Identify which cell holds the provided text, then report its [X, Y] central coordinate. 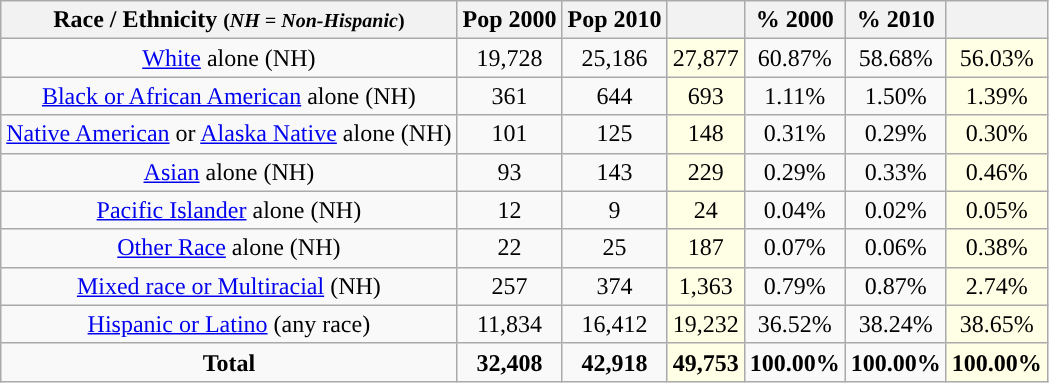
60.87% [794, 58]
1.39% [996, 96]
0.30% [996, 134]
49,753 [706, 362]
9 [614, 210]
19,728 [510, 58]
Race / Ethnicity (NH = Non-Hispanic) [229, 20]
% 2010 [896, 20]
22 [510, 248]
125 [614, 134]
Black or African American alone (NH) [229, 96]
229 [706, 172]
38.24% [896, 324]
58.68% [896, 58]
0.31% [794, 134]
1.50% [896, 96]
25 [614, 248]
0.05% [996, 210]
42,918 [614, 362]
0.38% [996, 248]
Asian alone (NH) [229, 172]
12 [510, 210]
257 [510, 286]
24 [706, 210]
0.02% [896, 210]
0.07% [794, 248]
644 [614, 96]
361 [510, 96]
693 [706, 96]
36.52% [794, 324]
16,412 [614, 324]
Pacific Islander alone (NH) [229, 210]
101 [510, 134]
25,186 [614, 58]
27,877 [706, 58]
Pop 2010 [614, 20]
143 [614, 172]
1,363 [706, 286]
1.11% [794, 96]
Pop 2000 [510, 20]
19,232 [706, 324]
32,408 [510, 362]
0.33% [896, 172]
Total [229, 362]
11,834 [510, 324]
Hispanic or Latino (any race) [229, 324]
38.65% [996, 324]
374 [614, 286]
% 2000 [794, 20]
White alone (NH) [229, 58]
148 [706, 134]
Other Race alone (NH) [229, 248]
56.03% [996, 58]
93 [510, 172]
0.06% [896, 248]
Mixed race or Multiracial (NH) [229, 286]
0.04% [794, 210]
Native American or Alaska Native alone (NH) [229, 134]
2.74% [996, 286]
0.79% [794, 286]
0.87% [896, 286]
0.46% [996, 172]
187 [706, 248]
